Provide the [X, Y] coordinate of the cell's center where the given text is located.  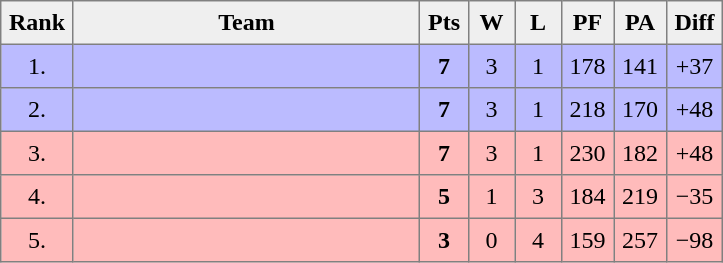
3. [38, 153]
0 [491, 240]
Diff [694, 23]
−98 [694, 240]
5 [444, 197]
219 [640, 197]
Team [246, 23]
1. [38, 66]
W [491, 23]
5. [38, 240]
178 [587, 66]
218 [587, 110]
182 [640, 153]
4. [38, 197]
4 [538, 240]
257 [640, 240]
Rank [38, 23]
−35 [694, 197]
170 [640, 110]
184 [587, 197]
159 [587, 240]
PA [640, 23]
+37 [694, 66]
L [538, 23]
2. [38, 110]
141 [640, 66]
PF [587, 23]
230 [587, 153]
Pts [444, 23]
